Capture the cell that displays the provided text and extract its (x, y) central coordinate. 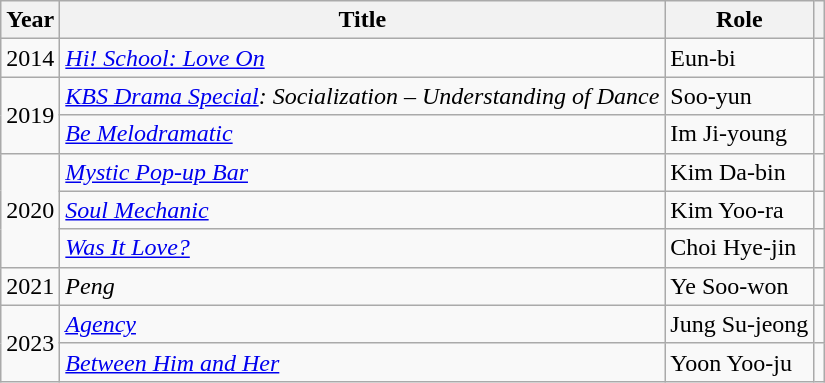
Im Ji-young (740, 134)
Kim Yoo-ra (740, 210)
Choi Hye-jin (740, 248)
Title (362, 20)
Between Him and Her (362, 362)
Yoon Yoo-ju (740, 362)
Role (740, 20)
2019 (30, 115)
Mystic Pop-up Bar (362, 172)
2023 (30, 343)
Ye Soo-won (740, 286)
Eun-bi (740, 58)
Soul Mechanic (362, 210)
Hi! School: Love On (362, 58)
Soo-yun (740, 96)
Year (30, 20)
Agency (362, 324)
Peng (362, 286)
Jung Su-jeong (740, 324)
2014 (30, 58)
2021 (30, 286)
Kim Da-bin (740, 172)
Be Melodramatic (362, 134)
Was It Love? (362, 248)
KBS Drama Special: Socialization – Understanding of Dance (362, 96)
2020 (30, 210)
